From the cell containing the given text, extract its center point as [X, Y] coordinate. 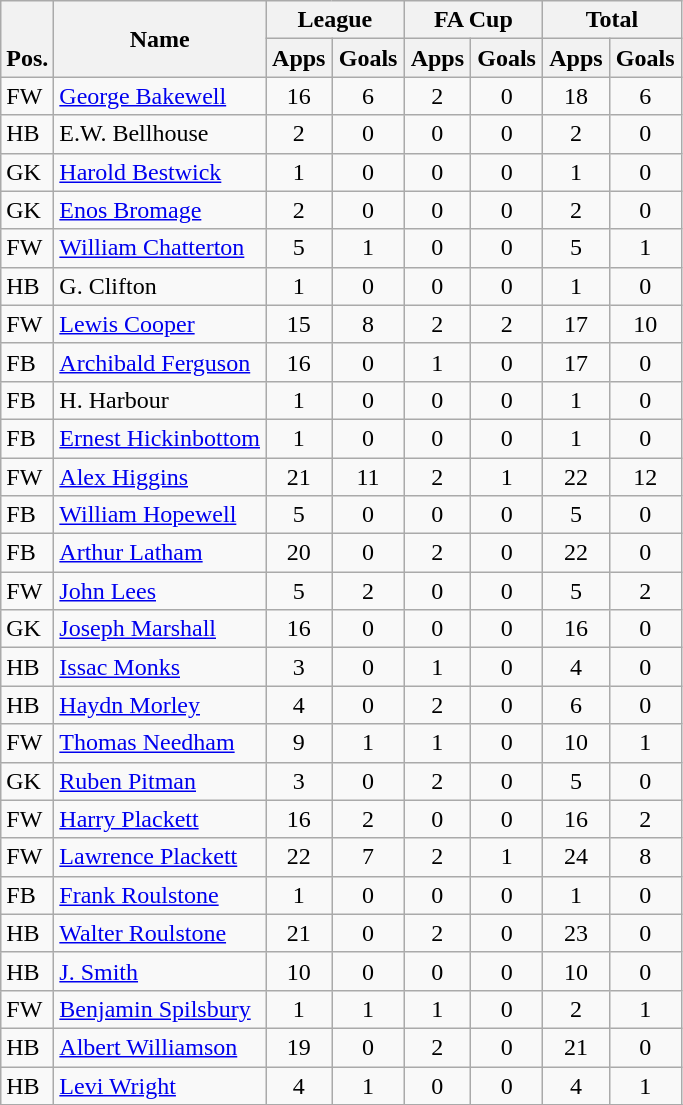
Albert Williamson [160, 1047]
Harry Plackett [160, 819]
Thomas Needham [160, 743]
Arthur Latham [160, 553]
19 [300, 1047]
Ruben Pitman [160, 781]
George Bakewell [160, 96]
Frank Roulstone [160, 895]
William Hopewell [160, 515]
Joseph Marshall [160, 629]
9 [300, 743]
23 [576, 933]
Enos Bromage [160, 210]
Lewis Cooper [160, 324]
Total [612, 20]
E.W. Bellhouse [160, 134]
11 [368, 477]
Issac Monks [160, 667]
20 [300, 553]
Name [160, 39]
FA Cup [474, 20]
Walter Roulstone [160, 933]
H. Harbour [160, 400]
John Lees [160, 591]
Pos. [28, 39]
J. Smith [160, 971]
Archibald Ferguson [160, 362]
Haydn Morley [160, 705]
Benjamin Spilsbury [160, 1009]
18 [576, 96]
Lawrence Plackett [160, 857]
Ernest Hickinbottom [160, 438]
Alex Higgins [160, 477]
League [336, 20]
Harold Bestwick [160, 172]
24 [576, 857]
William Chatterton [160, 248]
7 [368, 857]
15 [300, 324]
12 [645, 477]
Levi Wright [160, 1085]
G. Clifton [160, 286]
